Determine the [X, Y] coordinate at the center of the cell enclosing the given text.  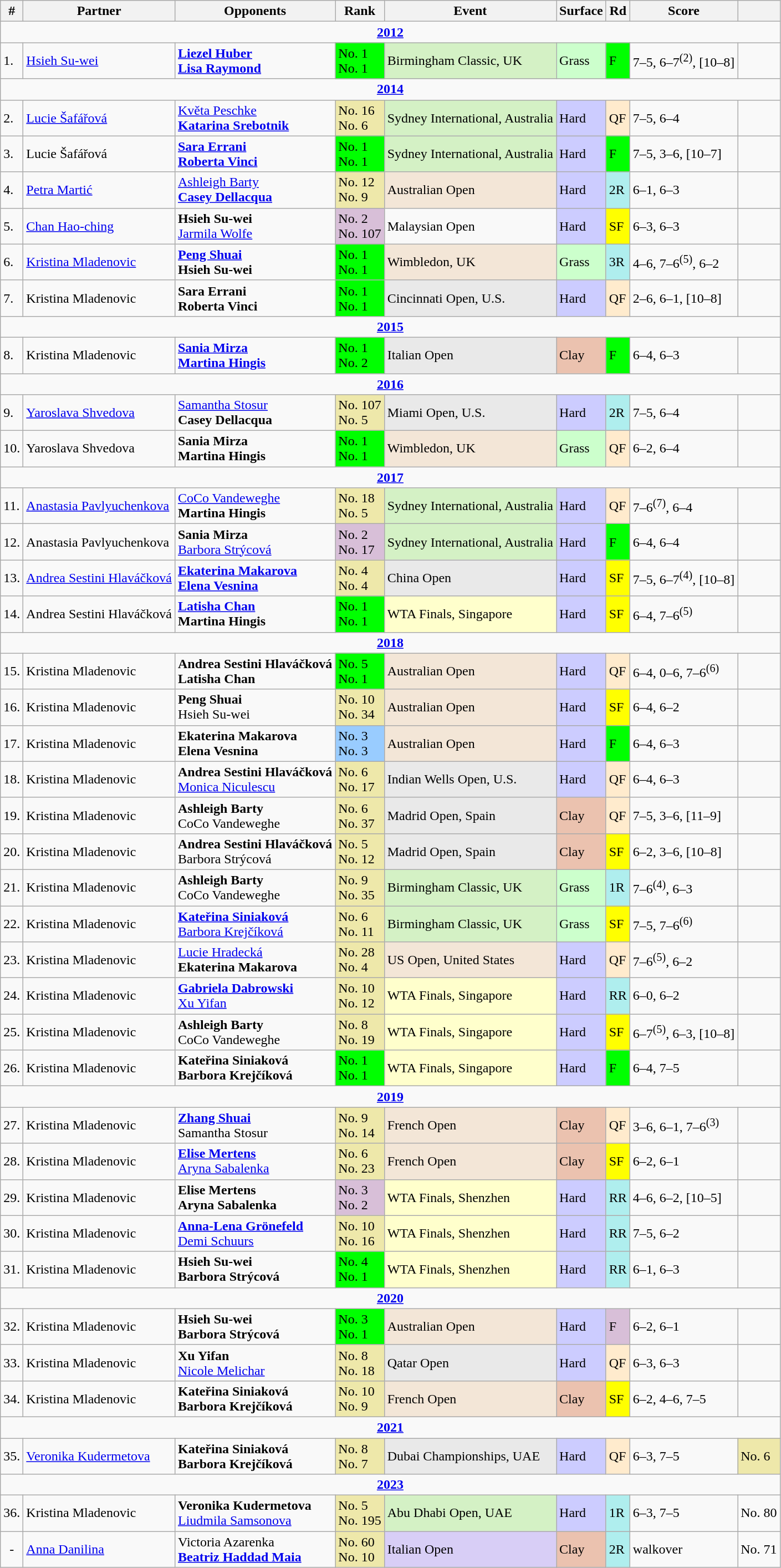
No. 8 No. 19 [360, 1032]
1. [12, 61]
7–6(7), 6–4 [683, 506]
Xu Yifan Nicole Melichar [255, 1363]
4. [12, 190]
19. [12, 815]
No. 6 No. 17 [360, 780]
2–6, 6–1, [10–8] [683, 298]
2017 [390, 477]
Dubai Championships, UAE [470, 1456]
15. [12, 671]
Indian Wells Open, U.S. [470, 780]
6–7(5), 6–3, [10–8] [683, 1032]
No. 10 No. 16 [360, 1233]
Abu Dhabi Open, UAE [470, 1514]
29. [12, 1198]
No. 6 [759, 1456]
No. 5No. 195 [360, 1514]
No. 107 No. 5 [360, 413]
Rank [360, 11]
Partner [99, 11]
No. 10 No. 34 [360, 707]
China Open [470, 578]
6–2, 3–6, [10–8] [683, 852]
18. [12, 780]
walkover [683, 1549]
No. 16 No. 6 [360, 118]
22. [12, 924]
12. [12, 542]
No. 3 No. 3 [360, 743]
21. [12, 887]
33. [12, 1363]
No. 1 No. 2 [360, 355]
13. [12, 578]
35. [12, 1456]
Veronika Kudermetova [99, 1456]
No. 2 No. 17 [360, 542]
No. 9 No. 14 [360, 1126]
6–4, 7–5 [683, 1068]
No. 3 No. 1 [360, 1326]
10. [12, 449]
No. 6 No. 37 [360, 815]
# [12, 11]
4–6, 7–6(5), 6–2 [683, 262]
Anna-Lena Grönefeld Demi Schuurs [255, 1233]
Květa Peschke Katarina Srebotnik [255, 118]
No. 10 No. 12 [360, 996]
No. 5 No. 12 [360, 852]
Malaysian Open [470, 226]
No. 60No. 10 [360, 1549]
Miami Open, U.S. [470, 413]
20. [12, 852]
Andrea Sestini Hlaváčková Latisha Chan [255, 671]
Hsieh Su-wei [99, 61]
7–5, 3–6, [11–9] [683, 815]
No. 18 No. 5 [360, 506]
No. 28 No. 4 [360, 960]
Zhang Shuai Samantha Stosur [255, 1126]
6–0, 6–2 [683, 996]
7–5, 6–2 [683, 1233]
Gabriela Dabrowski Xu Yifan [255, 996]
26. [12, 1068]
2023 [390, 1485]
2. [12, 118]
No. 4 No. 1 [360, 1270]
3R [617, 262]
6–4, 6–4 [683, 542]
US Open, United States [470, 960]
Hsieh Su-wei Jarmila Wolfe [255, 226]
CoCo Vandeweghe Martina Hingis [255, 506]
6–2, 6–4 [683, 449]
7–5, 6–7(4), [10–8] [683, 578]
3–6, 6–1, 7–6(3) [683, 1126]
23. [12, 960]
7–5, 7–6(6) [683, 924]
Veronika Kudermetova Liudmila Samsonova [255, 1514]
Opponents [255, 11]
34. [12, 1398]
7–5, 6–7(2), [10–8] [683, 61]
6–4, 6–2 [683, 707]
32. [12, 1326]
6–4, 0–6, 7–6(6) [683, 671]
No. 3 No. 2 [360, 1198]
30. [12, 1233]
2020 [390, 1298]
No. 12 No. 9 [360, 190]
Andrea Sestini Hlaváčková Barbora Strýcová [255, 852]
Ashleigh Barty Casey Dellacqua [255, 190]
Liezel Huber Lisa Raymond [255, 61]
Lucie Hradecká Ekaterina Makarova [255, 960]
7–6(4), 6–3 [683, 887]
No. 6 No. 23 [360, 1161]
Qatar Open [470, 1363]
27. [12, 1126]
Andrea Sestini Hlaváčková Monica Niculescu [255, 780]
24. [12, 996]
7–6(5), 6–2 [683, 960]
No. 4 No. 4 [360, 578]
36. [12, 1514]
31. [12, 1270]
Event [470, 11]
2012 [390, 32]
11. [12, 506]
16. [12, 707]
Victoria Azarenka Beatriz Haddad Maia [255, 1549]
Score [683, 11]
2015 [390, 327]
2018 [390, 643]
No. 8No. 18 [360, 1363]
No. 71 [759, 1549]
No. 2 No. 107 [360, 226]
Surface [581, 11]
25. [12, 1032]
2019 [390, 1097]
No. 6 No. 11 [360, 924]
7. [12, 298]
Samantha Stosur Casey Dellacqua [255, 413]
6. [12, 262]
6–2, 4–6, 7–5 [683, 1398]
No. 8No. 7 [360, 1456]
2014 [390, 89]
17. [12, 743]
6–4, 7–6(5) [683, 614]
Rd [617, 11]
28. [12, 1161]
2016 [390, 384]
No. 9 No. 35 [360, 887]
2021 [390, 1427]
14. [12, 614]
Sania Mirza Barbora Strýcová [255, 542]
Anna Danilina [99, 1549]
9. [12, 413]
Petra Martić [99, 190]
No. 5 No. 1 [360, 671]
- [12, 1549]
7–5, 3–6, [10–7] [683, 154]
Chan Hao-ching [99, 226]
3. [12, 154]
No. 10No. 9 [360, 1398]
Latisha Chan Martina Hingis [255, 614]
5. [12, 226]
No. 80 [759, 1514]
8. [12, 355]
Cincinnati Open, U.S. [470, 298]
4–6, 6–2, [10–5] [683, 1198]
